Extract the [X, Y] coordinate from the center of the cell holding the provided text.  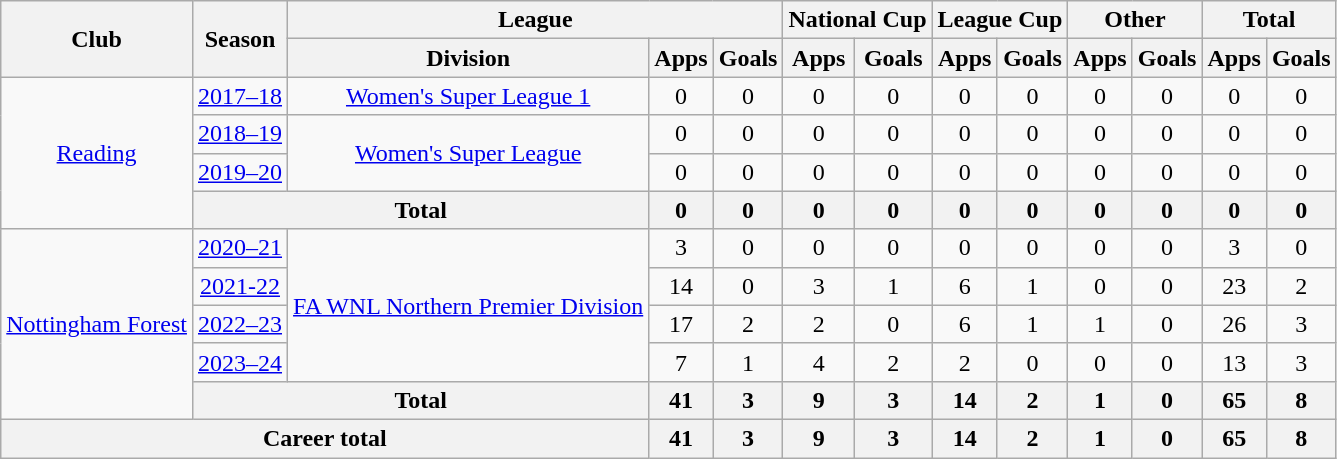
2021-22 [240, 286]
13 [1234, 362]
Nottingham Forest [97, 324]
2020–21 [240, 248]
Club [97, 39]
2023–24 [240, 362]
7 [681, 362]
23 [1234, 286]
FA WNL Northern Premier Division [468, 305]
Women's Super League 1 [468, 96]
2019–20 [240, 172]
2022–23 [240, 324]
Career total [325, 438]
2018–19 [240, 134]
2017–18 [240, 96]
Other [1135, 20]
17 [681, 324]
Season [240, 39]
Women's Super League [468, 153]
Division [468, 58]
League Cup [1000, 20]
4 [819, 362]
National Cup [858, 20]
League [536, 20]
26 [1234, 324]
Reading [97, 153]
